Extract the (X, Y) coordinate from the center of the cell holding the provided text.  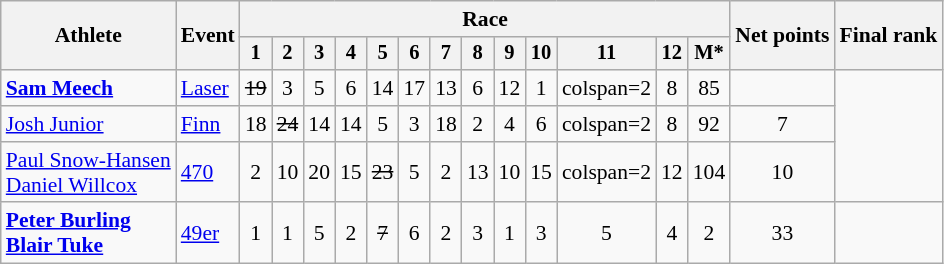
17 (414, 88)
Event (208, 36)
Peter BurlingBlair Tuke (88, 234)
20 (319, 172)
Athlete (88, 36)
11 (606, 54)
92 (710, 124)
Josh Junior (88, 124)
33 (782, 234)
Finn (208, 124)
Paul Snow-HansenDaniel Willcox (88, 172)
470 (208, 172)
19 (256, 88)
Net points (782, 36)
49er (208, 234)
24 (288, 124)
9 (510, 54)
85 (710, 88)
Final rank (889, 36)
Laser (208, 88)
23 (383, 172)
M* (710, 54)
Sam Meech (88, 88)
104 (710, 172)
Race (485, 19)
